Detect which cell encompasses the target text, then output its [X, Y] center coordinate. 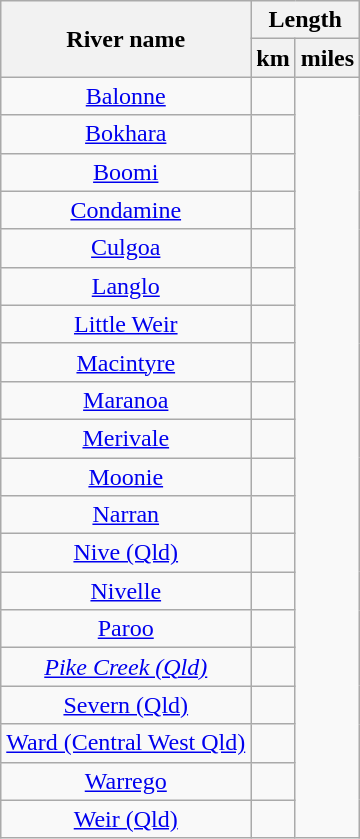
Little Weir [126, 324]
Warrego [126, 781]
miles [327, 58]
Merivale [126, 438]
Boomi [126, 172]
Langlo [126, 286]
Nive (Qld) [126, 553]
Severn (Qld) [126, 705]
Macintyre [126, 362]
km [273, 58]
Maranoa [126, 400]
Weir (Qld) [126, 819]
Paroo [126, 629]
Bokhara [126, 134]
Nivelle [126, 591]
River name [126, 39]
Balonne [126, 96]
Moonie [126, 477]
Narran [126, 515]
Culgoa [126, 248]
Length [306, 20]
Condamine [126, 210]
Pike Creek (Qld) [126, 667]
Ward (Central West Qld) [126, 743]
